Identify which cell holds the provided text, then report its (X, Y) central coordinate. 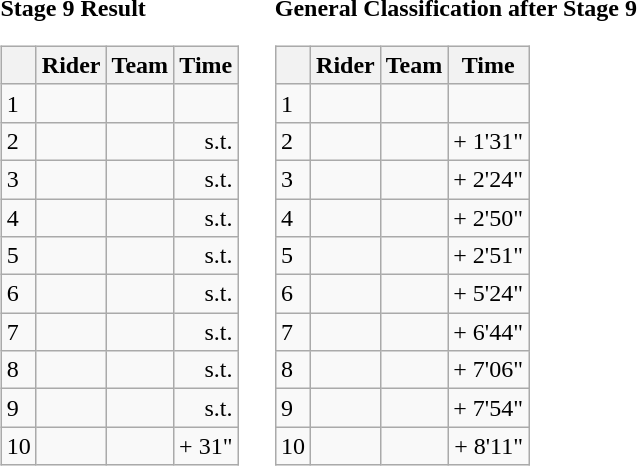
+ 2'51" (488, 256)
+ 8'11" (488, 446)
+ 7'54" (488, 408)
+ 5'24" (488, 294)
+ 1'31" (488, 141)
+ 31" (206, 446)
+ 7'06" (488, 370)
+ 2'50" (488, 217)
+ 2'24" (488, 179)
+ 6'44" (488, 332)
